Return the (x, y) coordinate for the center point of the cell that contains the specified text.  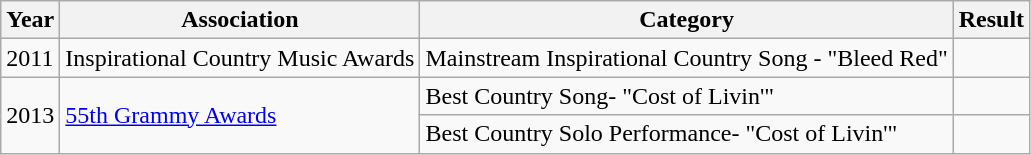
Year (30, 20)
Mainstream Inspirational Country Song - "Bleed Red" (686, 58)
Association (240, 20)
55th Grammy Awards (240, 115)
Inspirational Country Music Awards (240, 58)
Result (991, 20)
2011 (30, 58)
Best Country Solo Performance- "Cost of Livin'" (686, 134)
Category (686, 20)
Best Country Song- "Cost of Livin'" (686, 96)
2013 (30, 115)
